For the text-containing cell, return its midpoint in [x, y] coordinate format. 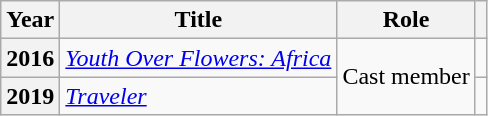
Role [406, 20]
Youth Over Flowers: Africa [198, 58]
Year [30, 20]
Title [198, 20]
2016 [30, 58]
2019 [30, 96]
Traveler [198, 96]
Cast member [406, 77]
